Search for the cell housing the specified text and yield its (x, y) center coordinate. 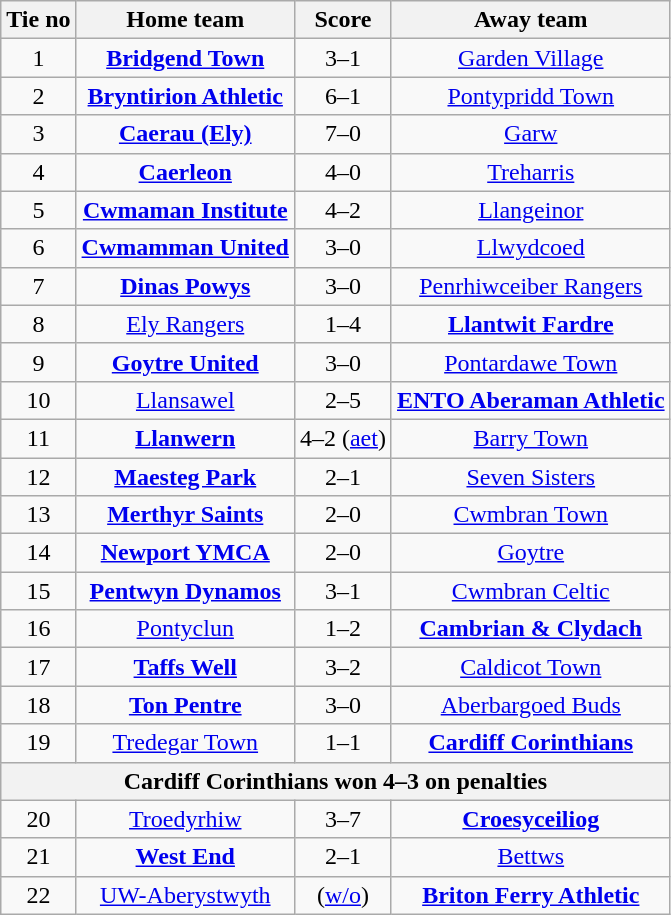
3–7 (342, 819)
Cwmbran Celtic (530, 591)
10 (38, 400)
Maesteg Park (185, 477)
4 (38, 172)
20 (38, 819)
Tredegar Town (185, 743)
Cardiff Corinthians (530, 743)
Taffs Well (185, 667)
Llansawel (185, 400)
Pontyclun (185, 629)
13 (38, 515)
Caldicot Town (530, 667)
Garden Village (530, 58)
Ely Rangers (185, 324)
Llanwern (185, 438)
Caerleon (185, 172)
Ton Pentre (185, 705)
1–2 (342, 629)
Croesyceiliog (530, 819)
Goytre (530, 553)
Cardiff Corinthians won 4–3 on penalties (336, 781)
1–1 (342, 743)
6–1 (342, 96)
Penrhiwceiber Rangers (530, 286)
Pontardawe Town (530, 362)
7 (38, 286)
Llangeinor (530, 210)
Seven Sisters (530, 477)
Cwmaman Institute (185, 210)
Tie no (38, 20)
9 (38, 362)
Home team (185, 20)
Cwmbran Town (530, 515)
Goytre United (185, 362)
Llwydcoed (530, 248)
3 (38, 134)
Cambrian & Clydach (530, 629)
14 (38, 553)
15 (38, 591)
Garw (530, 134)
Pentwyn Dynamos (185, 591)
17 (38, 667)
Bridgend Town (185, 58)
6 (38, 248)
12 (38, 477)
7–0 (342, 134)
Llantwit Fardre (530, 324)
1 (38, 58)
Troedyrhiw (185, 819)
Barry Town (530, 438)
4–0 (342, 172)
Score (342, 20)
Pontypridd Town (530, 96)
Bettws (530, 857)
Treharris (530, 172)
Aberbargoed Buds (530, 705)
West End (185, 857)
8 (38, 324)
Cwmamman United (185, 248)
21 (38, 857)
11 (38, 438)
18 (38, 705)
22 (38, 895)
2 (38, 96)
Bryntirion Athletic (185, 96)
19 (38, 743)
4–2 (342, 210)
Dinas Powys (185, 286)
Newport YMCA (185, 553)
UW-Aberystwyth (185, 895)
Merthyr Saints (185, 515)
(w/o) (342, 895)
Away team (530, 20)
1–4 (342, 324)
16 (38, 629)
2–5 (342, 400)
Briton Ferry Athletic (530, 895)
5 (38, 210)
3–2 (342, 667)
4–2 (aet) (342, 438)
Caerau (Ely) (185, 134)
ENTO Aberaman Athletic (530, 400)
